Return [X, Y] of the center of cell containing provided text 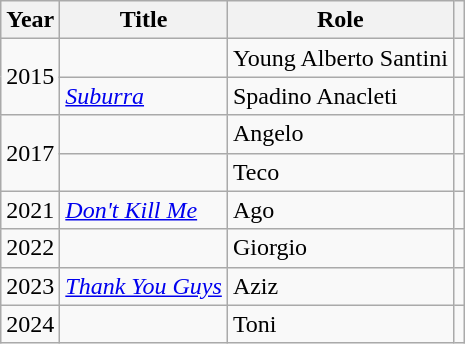
Ago [340, 210]
Title [144, 20]
Teco [340, 172]
Role [340, 20]
2015 [30, 77]
Suburra [144, 96]
Giorgio [340, 248]
Toni [340, 324]
Aziz [340, 286]
2021 [30, 210]
2024 [30, 324]
Young Alberto Santini [340, 58]
Thank You Guys [144, 286]
2023 [30, 286]
2017 [30, 153]
2022 [30, 248]
Spadino Anacleti [340, 96]
Don't Kill Me [144, 210]
Angelo [340, 134]
Year [30, 20]
